Determine the (X, Y) coordinate at the center of the cell enclosing the given text.  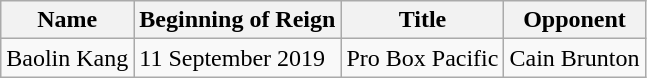
Baolin Kang (68, 58)
Cain Brunton (574, 58)
Opponent (574, 20)
Beginning of Reign (238, 20)
Title (422, 20)
Name (68, 20)
Pro Box Pacific (422, 58)
11 September 2019 (238, 58)
